Search for the cell housing the specified text and yield its (x, y) center coordinate. 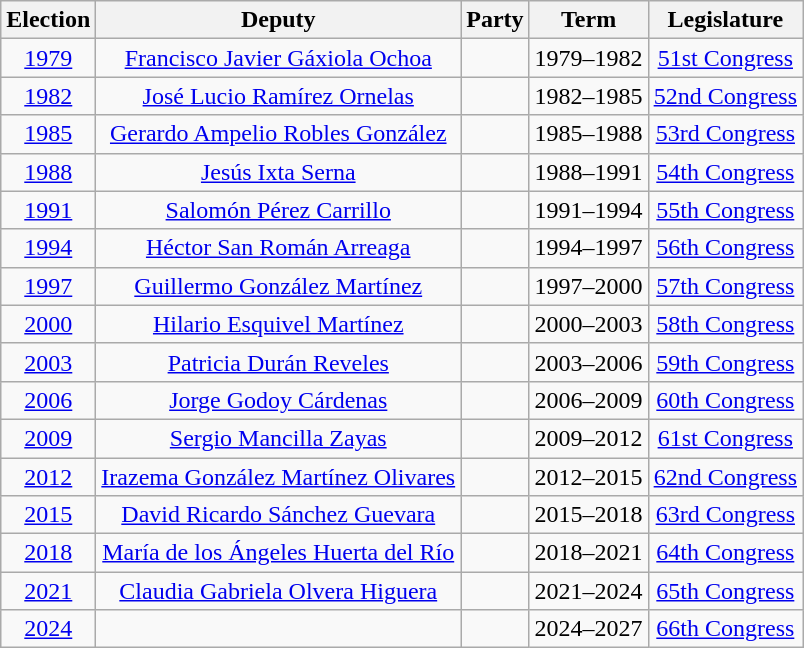
66th Congress (725, 629)
Election (48, 20)
1985–1988 (588, 134)
2018 (48, 553)
1982–1985 (588, 96)
54th Congress (725, 172)
2015–2018 (588, 515)
62nd Congress (725, 477)
61st Congress (725, 438)
1997 (48, 286)
Salomón Pérez Carrillo (278, 210)
2009 (48, 438)
58th Congress (725, 324)
65th Congress (725, 591)
Claudia Gabriela Olvera Higuera (278, 591)
63rd Congress (725, 515)
1988–1991 (588, 172)
Term (588, 20)
Sergio Mancilla Zayas (278, 438)
Legislature (725, 20)
Party (495, 20)
1994–1997 (588, 248)
53rd Congress (725, 134)
Gerardo Ampelio Robles González (278, 134)
1991–1994 (588, 210)
2009–2012 (588, 438)
1979 (48, 58)
Francisco Javier Gáxiola Ochoa (278, 58)
1985 (48, 134)
Deputy (278, 20)
1994 (48, 248)
64th Congress (725, 553)
60th Congress (725, 400)
Héctor San Román Arreaga (278, 248)
Jesús Ixta Serna (278, 172)
2024 (48, 629)
María de los Ángeles Huerta del Río (278, 553)
2012–2015 (588, 477)
52nd Congress (725, 96)
1979–1982 (588, 58)
2006 (48, 400)
2000 (48, 324)
2012 (48, 477)
56th Congress (725, 248)
1988 (48, 172)
51st Congress (725, 58)
57th Congress (725, 286)
Irazema González Martínez Olivares (278, 477)
59th Congress (725, 362)
José Lucio Ramírez Ornelas (278, 96)
55th Congress (725, 210)
1991 (48, 210)
2024–2027 (588, 629)
Patricia Durán Reveles (278, 362)
2018–2021 (588, 553)
2006–2009 (588, 400)
2003 (48, 362)
2021–2024 (588, 591)
Guillermo González Martínez (278, 286)
2015 (48, 515)
1997–2000 (588, 286)
David Ricardo Sánchez Guevara (278, 515)
1982 (48, 96)
Jorge Godoy Cárdenas (278, 400)
Hilario Esquivel Martínez (278, 324)
2003–2006 (588, 362)
2000–2003 (588, 324)
2021 (48, 591)
